Identify which cell holds the provided text, then report its (X, Y) central coordinate. 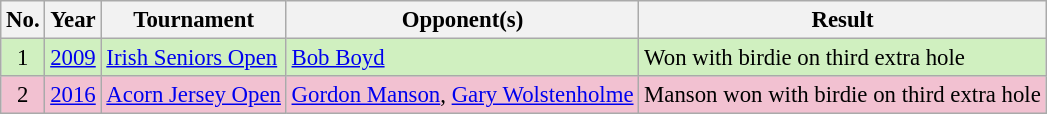
No. (23, 20)
Result (842, 20)
Won with birdie on third extra hole (842, 58)
2 (23, 95)
Tournament (194, 20)
1 (23, 58)
Irish Seniors Open (194, 58)
2009 (73, 58)
Gordon Manson, Gary Wolstenholme (462, 95)
Year (73, 20)
Manson won with birdie on third extra hole (842, 95)
2016 (73, 95)
Opponent(s) (462, 20)
Acorn Jersey Open (194, 95)
Bob Boyd (462, 58)
